Return the (x, y) coordinate for the center point of the cell that contains the specified text.  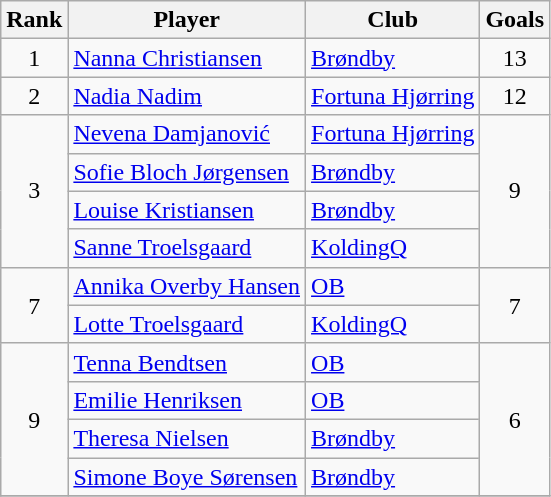
Sofie Bloch Jørgensen (187, 172)
2 (34, 96)
Annika Overby Hansen (187, 286)
Louise Kristiansen (187, 210)
Nanna Christiansen (187, 58)
12 (515, 96)
Nadia Nadim (187, 96)
3 (34, 191)
Emilie Henriksen (187, 400)
1 (34, 58)
Goals (515, 20)
Club (393, 20)
13 (515, 58)
Nevena Damjanović (187, 134)
Lotte Troelsgaard (187, 324)
Theresa Nielsen (187, 438)
6 (515, 419)
Player (187, 20)
Simone Boye Sørensen (187, 477)
Rank (34, 20)
Tenna Bendtsen (187, 362)
Sanne Troelsgaard (187, 248)
